Scan for the cell matching the given text and deliver its [X, Y] coordinate at center. 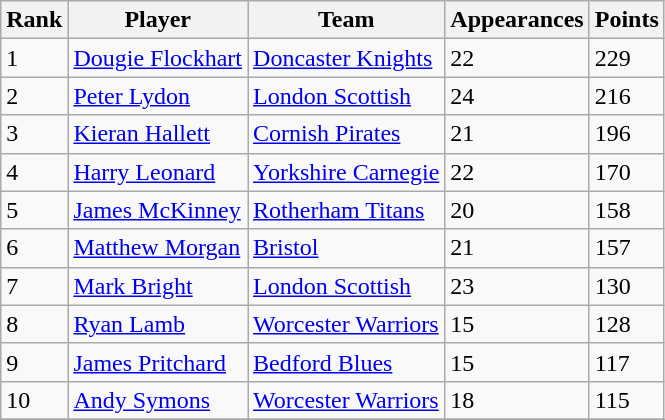
Mark Bright [158, 286]
216 [626, 96]
Team [346, 20]
Yorkshire Carnegie [346, 172]
2 [34, 96]
10 [34, 400]
James McKinney [158, 210]
Doncaster Knights [346, 58]
24 [517, 96]
Ryan Lamb [158, 324]
Matthew Morgan [158, 248]
158 [626, 210]
196 [626, 134]
117 [626, 362]
Appearances [517, 20]
Points [626, 20]
Harry Leonard [158, 172]
157 [626, 248]
Rotherham Titans [346, 210]
130 [626, 286]
170 [626, 172]
6 [34, 248]
229 [626, 58]
Andy Symons [158, 400]
1 [34, 58]
9 [34, 362]
James Pritchard [158, 362]
18 [517, 400]
20 [517, 210]
Rank [34, 20]
Player [158, 20]
Cornish Pirates [346, 134]
115 [626, 400]
128 [626, 324]
5 [34, 210]
Peter Lydon [158, 96]
Bedford Blues [346, 362]
8 [34, 324]
3 [34, 134]
Dougie Flockhart [158, 58]
4 [34, 172]
Kieran Hallett [158, 134]
23 [517, 286]
Bristol [346, 248]
7 [34, 286]
